Identify which cell holds the provided text, then report its (X, Y) central coordinate. 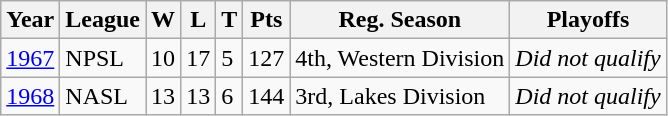
4th, Western Division (400, 58)
League (103, 20)
Playoffs (588, 20)
6 (230, 96)
17 (198, 58)
Year (30, 20)
144 (266, 96)
W (164, 20)
127 (266, 58)
Pts (266, 20)
1968 (30, 96)
5 (230, 58)
NASL (103, 96)
Reg. Season (400, 20)
10 (164, 58)
NPSL (103, 58)
1967 (30, 58)
T (230, 20)
3rd, Lakes Division (400, 96)
L (198, 20)
